From the cell containing the given text, extract its center point as (x, y) coordinate. 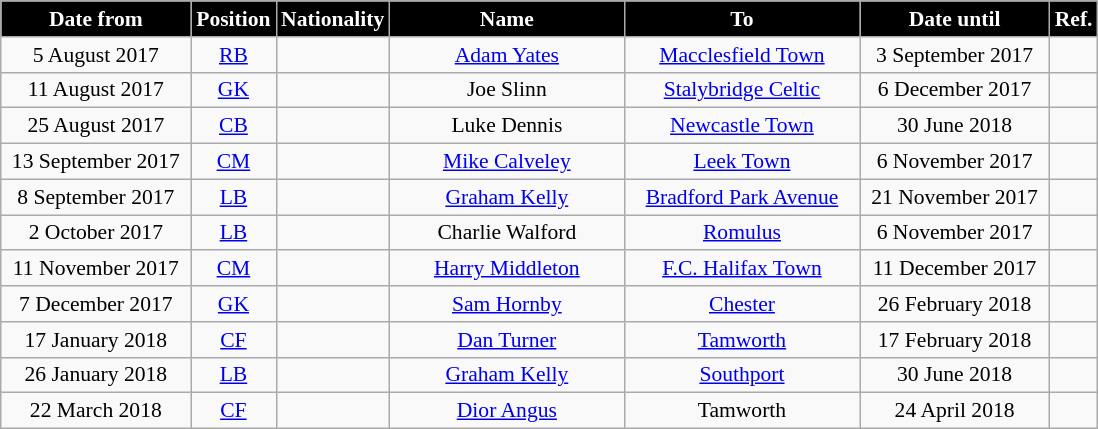
Romulus (742, 233)
11 August 2017 (96, 90)
Nationality (332, 19)
Dior Angus (506, 411)
17 January 2018 (96, 340)
CB (234, 126)
Date from (96, 19)
Southport (742, 375)
Name (506, 19)
13 September 2017 (96, 162)
Dan Turner (506, 340)
Macclesfield Town (742, 55)
25 August 2017 (96, 126)
Mike Calveley (506, 162)
11 December 2017 (955, 269)
21 November 2017 (955, 197)
Luke Dennis (506, 126)
5 August 2017 (96, 55)
Chester (742, 304)
Ref. (1074, 19)
Stalybridge Celtic (742, 90)
6 December 2017 (955, 90)
Harry Middleton (506, 269)
Position (234, 19)
26 February 2018 (955, 304)
17 February 2018 (955, 340)
22 March 2018 (96, 411)
Leek Town (742, 162)
7 December 2017 (96, 304)
RB (234, 55)
26 January 2018 (96, 375)
3 September 2017 (955, 55)
Adam Yates (506, 55)
Bradford Park Avenue (742, 197)
To (742, 19)
Date until (955, 19)
11 November 2017 (96, 269)
Joe Slinn (506, 90)
24 April 2018 (955, 411)
Charlie Walford (506, 233)
2 October 2017 (96, 233)
8 September 2017 (96, 197)
Newcastle Town (742, 126)
Sam Hornby (506, 304)
F.C. Halifax Town (742, 269)
